Output the [x, y] coordinate of the center of the cell containing the given text.  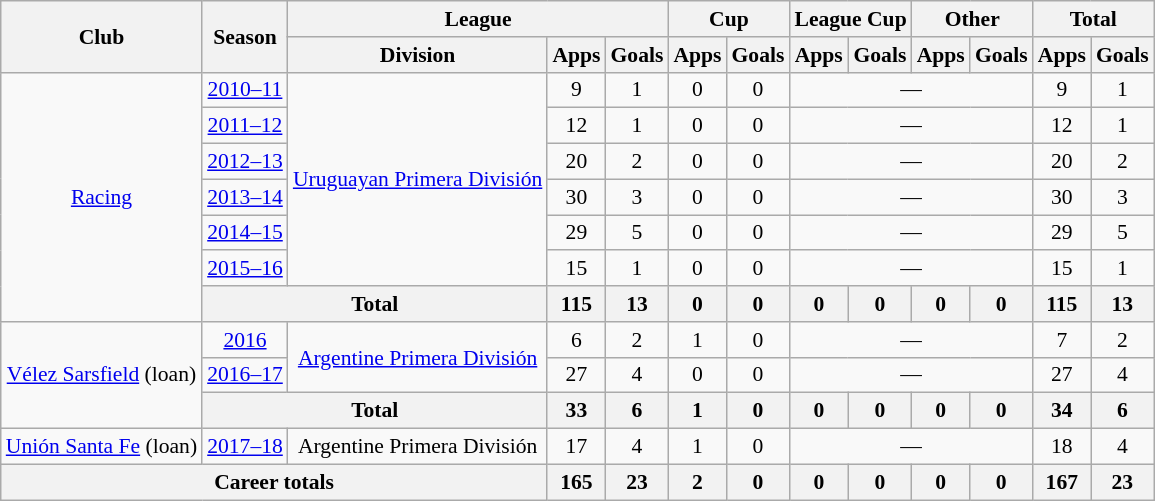
17 [576, 447]
Cup [728, 19]
2012–13 [245, 162]
Other [972, 19]
7 [1062, 340]
2016 [245, 340]
2011–12 [245, 126]
2017–18 [245, 447]
League Cup [850, 19]
2013–14 [245, 197]
2014–15 [245, 233]
2016–17 [245, 375]
165 [576, 482]
Uruguayan Primera División [418, 179]
2015–16 [245, 269]
18 [1062, 447]
Vélez Sarsfield (loan) [102, 376]
Club [102, 36]
2010–11 [245, 90]
34 [1062, 411]
Unión Santa Fe (loan) [102, 447]
Division [418, 55]
Racing [102, 196]
167 [1062, 482]
Season [245, 36]
Career totals [274, 482]
League [478, 19]
33 [576, 411]
